Output the [x, y] coordinate of the center of the cell containing the given text.  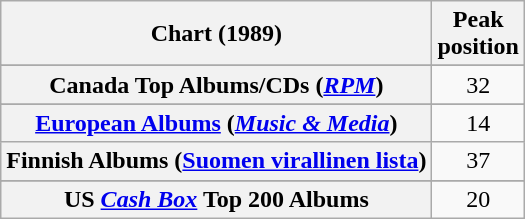
32 [478, 85]
Chart (1989) [216, 34]
Peakposition [478, 34]
20 [478, 199]
37 [478, 161]
European Albums (Music & Media) [216, 123]
14 [478, 123]
US Cash Box Top 200 Albums [216, 199]
Canada Top Albums/CDs (RPM) [216, 85]
Finnish Albums (Suomen virallinen lista) [216, 161]
